Detect which cell encompasses the target text, then output its [x, y] center coordinate. 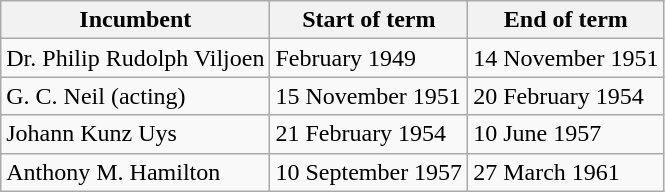
End of term [566, 20]
Anthony M. Hamilton [136, 172]
Incumbent [136, 20]
20 February 1954 [566, 96]
G. C. Neil (acting) [136, 96]
14 November 1951 [566, 58]
10 June 1957 [566, 134]
10 September 1957 [369, 172]
Start of term [369, 20]
Johann Kunz Uys [136, 134]
Dr. Philip Rudolph Viljoen [136, 58]
February 1949 [369, 58]
15 November 1951 [369, 96]
27 March 1961 [566, 172]
21 February 1954 [369, 134]
